Provide the [x, y] coordinate of the cell's center where the given text is located.  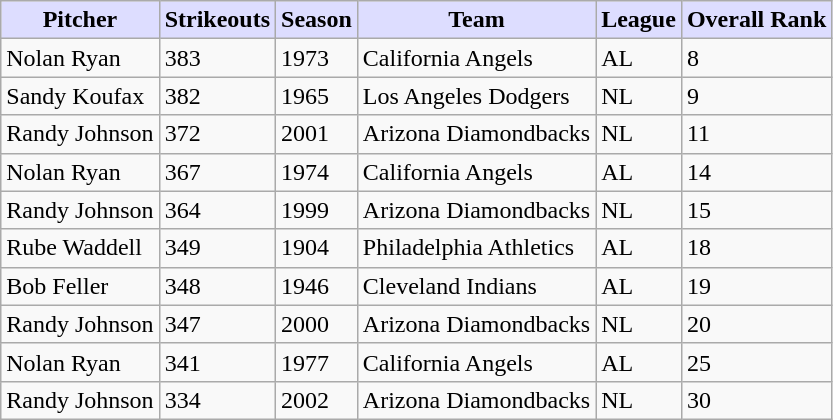
30 [756, 400]
11 [756, 134]
382 [217, 96]
League [639, 20]
1974 [317, 172]
9 [756, 96]
Team [476, 20]
1904 [317, 248]
1965 [317, 96]
2002 [317, 400]
Overall Rank [756, 20]
367 [217, 172]
20 [756, 324]
341 [217, 362]
383 [217, 58]
1977 [317, 362]
Cleveland Indians [476, 286]
1946 [317, 286]
Rube Waddell [80, 248]
372 [217, 134]
Season [317, 20]
18 [756, 248]
25 [756, 362]
364 [217, 210]
334 [217, 400]
348 [217, 286]
2000 [317, 324]
Los Angeles Dodgers [476, 96]
2001 [317, 134]
19 [756, 286]
8 [756, 58]
Pitcher [80, 20]
Bob Feller [80, 286]
15 [756, 210]
14 [756, 172]
349 [217, 248]
Philadelphia Athletics [476, 248]
Sandy Koufax [80, 96]
1999 [317, 210]
347 [217, 324]
1973 [317, 58]
Strikeouts [217, 20]
